Locate the cell with the specified text and output its (x, y) center coordinate. 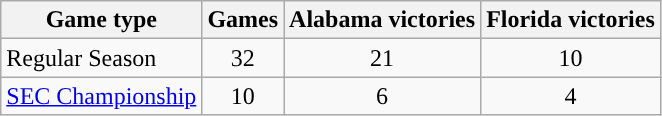
Florida victories (571, 20)
Games (243, 20)
Game type (102, 20)
4 (571, 96)
6 (382, 96)
SEC Championship (102, 96)
32 (243, 58)
21 (382, 58)
Alabama victories (382, 20)
Regular Season (102, 58)
